Pinpoint the cell where the given text exists, returning its [X, Y] midpoint coordinate. 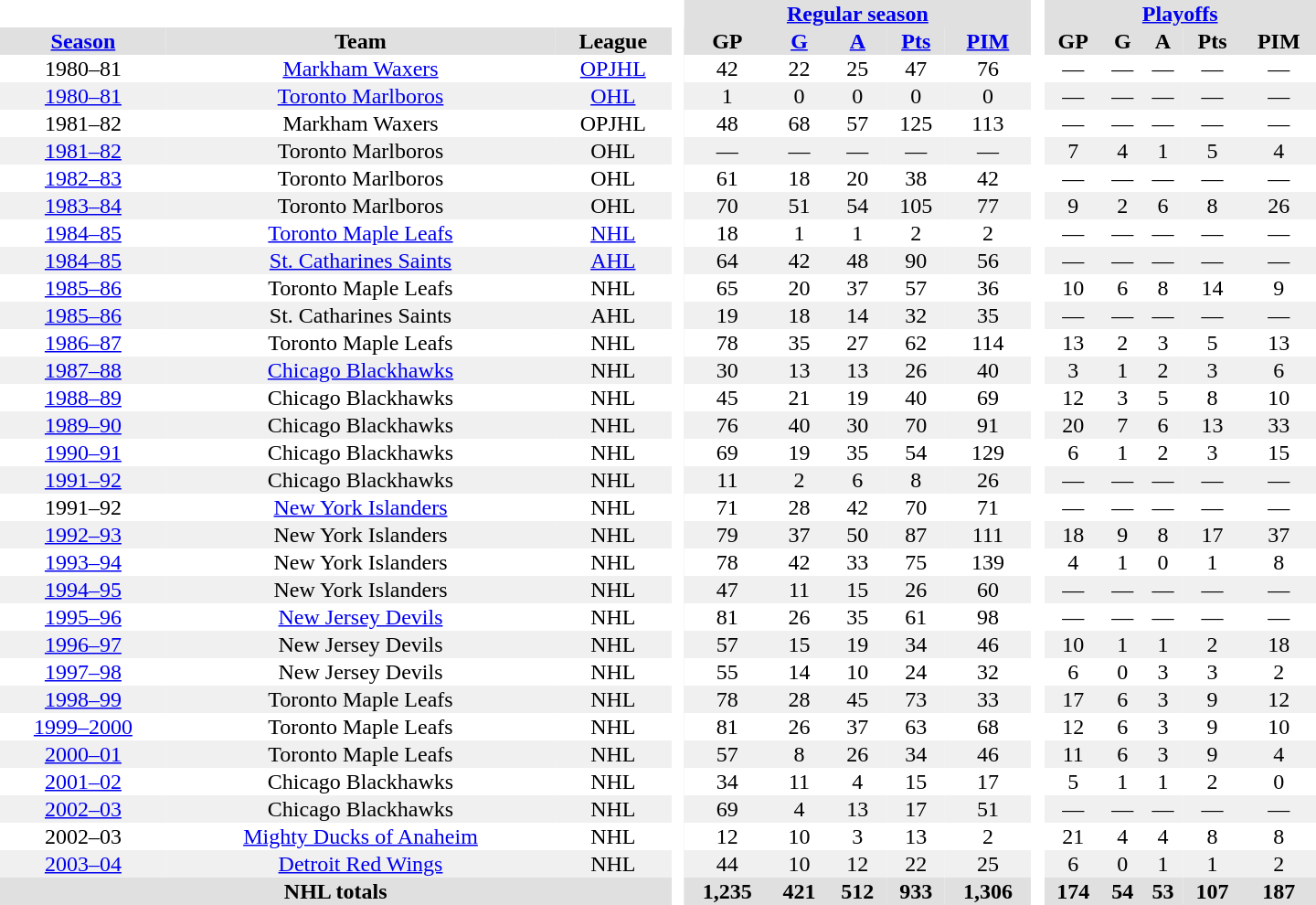
1996–97 [83, 644]
2003–04 [83, 864]
1,306 [987, 891]
1992–93 [83, 535]
60 [987, 590]
1997–98 [83, 672]
933 [916, 891]
1994–95 [83, 590]
421 [800, 891]
2001–02 [83, 782]
512 [857, 891]
38 [916, 178]
1982–83 [83, 178]
1995–96 [83, 617]
75 [916, 562]
62 [916, 343]
24 [916, 672]
36 [987, 288]
91 [987, 425]
Playoffs [1180, 14]
1993–94 [83, 562]
105 [916, 206]
1986–87 [83, 343]
55 [727, 672]
111 [987, 535]
139 [987, 562]
174 [1073, 891]
73 [916, 699]
113 [987, 123]
1999–2000 [83, 727]
1,235 [727, 891]
Season [83, 41]
1989–90 [83, 425]
1990–91 [83, 452]
NHL totals [335, 891]
77 [987, 206]
187 [1279, 891]
53 [1162, 891]
Detroit Red Wings [360, 864]
64 [727, 261]
87 [916, 535]
1983–84 [83, 206]
63 [916, 727]
98 [987, 617]
2000–01 [83, 754]
1998–99 [83, 699]
44 [727, 864]
Team [360, 41]
79 [727, 535]
114 [987, 343]
League [612, 41]
1987–88 [83, 370]
90 [916, 261]
Mighty Ducks of Anaheim [360, 836]
65 [727, 288]
Regular season [857, 14]
56 [987, 261]
125 [916, 123]
129 [987, 452]
1988–89 [83, 398]
107 [1213, 891]
27 [857, 343]
50 [857, 535]
